Return the [X, Y] coordinate for the center point of the cell that contains the specified text.  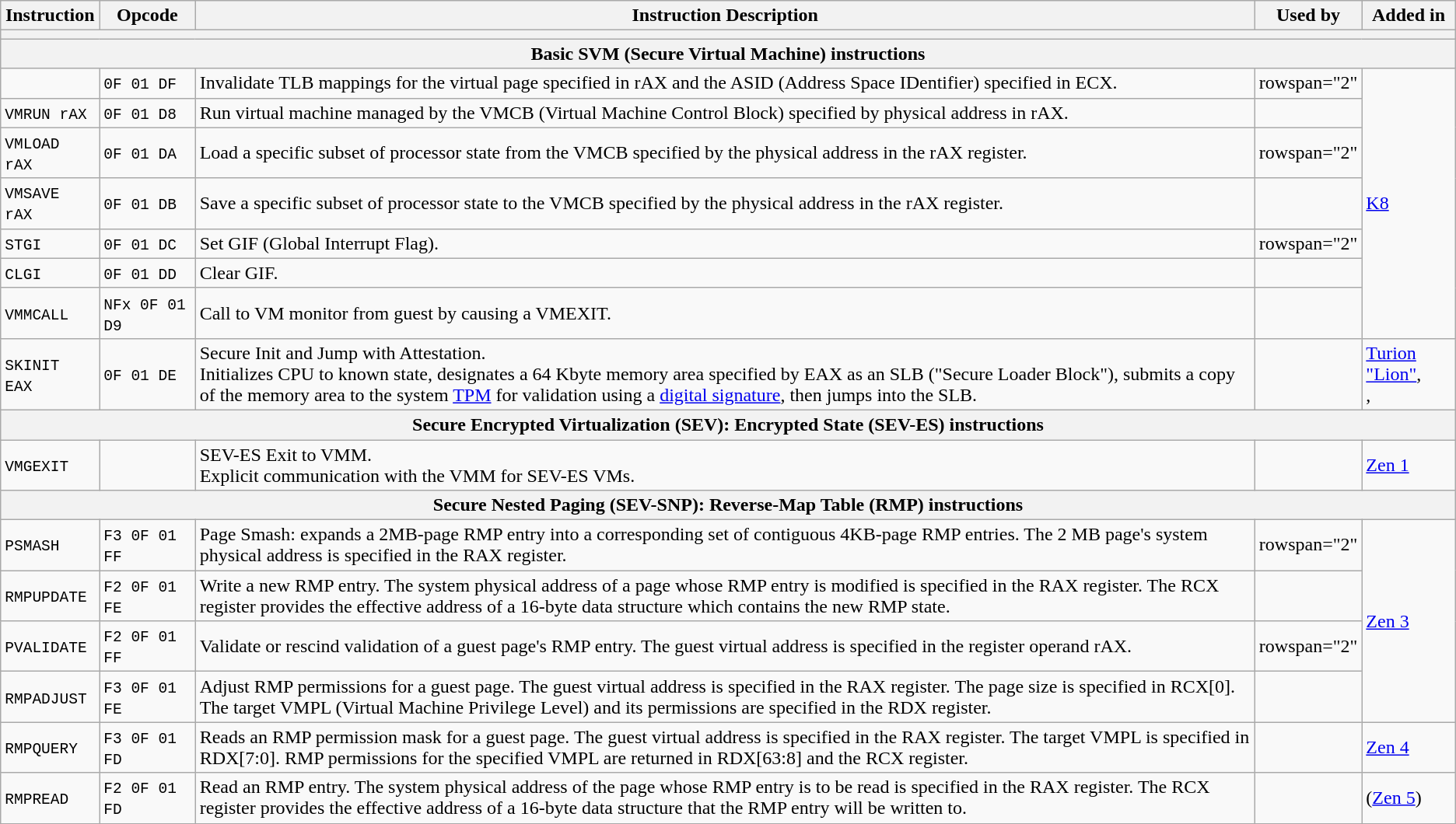
F3 0F 01 FE [148, 697]
VMSAVE rAX [50, 204]
Clear GIF. [725, 273]
Instruction [50, 16]
F3 0F 01 FF [148, 546]
0F 01 DE [148, 374]
(Zen 5) [1409, 798]
F3 0F 01 FD [148, 748]
PSMASH [50, 546]
0F 01 D8 [148, 113]
Save a specific subset of processor state to the VMCB specified by the physical address in the rAX register. [725, 204]
CLGI [50, 273]
SKINIT EAX [50, 374]
Invalidate TLB mappings for the virtual page specified in rAX and the ASID (Address Space IDentifier) specified in ECX. [725, 83]
Basic SVM (Secure Virtual Machine) instructions [728, 54]
VMLOAD rAX [50, 152]
VMRUN rAX [50, 113]
Used by [1308, 16]
Call to VM monitor from guest by causing a VMEXIT. [725, 312]
Secure Nested Paging (SEV-SNP): Reverse-Map Table (RMP) instructions [728, 505]
VMMCALL [50, 312]
Run virtual machine managed by the VMCB (Virtual Machine Control Block) specified by physical address in rAX. [725, 113]
RMPQUERY [50, 748]
F2 0F 01 FD [148, 798]
0F 01 DC [148, 243]
Opcode [148, 16]
SEV-ES Exit to VMM.Explicit communication with the VMM for SEV-ES VMs. [725, 465]
F2 0F 01 FE [148, 595]
Turion "Lion",, [1409, 374]
PVALIDATE [50, 647]
0F 01 DF [148, 83]
Validate or rescind validation of a guest page's RMP entry. The guest virtual address is specified in the register operand rAX. [725, 647]
Instruction Description [725, 16]
Zen 3 [1409, 621]
F2 0F 01 FF [148, 647]
0F 01 DD [148, 273]
Secure Encrypted Virtualization (SEV): Encrypted State (SEV-ES) instructions [728, 424]
RMPREAD [50, 798]
NFx 0F 01 D9 [148, 312]
0F 01 DA [148, 152]
STGI [50, 243]
Set GIF (Global Interrupt Flag). [725, 243]
RMPUPDATE [50, 595]
K8 [1409, 204]
Load a specific subset of processor state from the VMCB specified by the physical address in the rAX register. [725, 152]
Zen 4 [1409, 748]
RMPADJUST [50, 697]
VMGEXIT [50, 465]
Added in [1409, 16]
Zen 1 [1409, 465]
0F 01 DB [148, 204]
